Detect which cell encompasses the target text, then output its (X, Y) center coordinate. 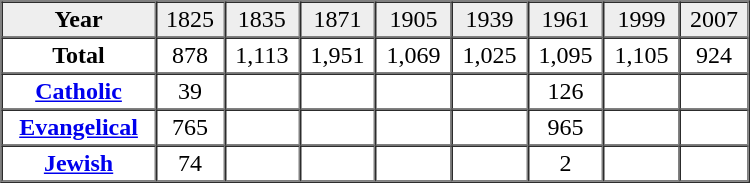
Evangelical (79, 128)
1,113 (262, 56)
1905 (413, 20)
1,025 (489, 56)
965 (566, 128)
1,095 (566, 56)
2 (566, 164)
Jewish (79, 164)
Catholic (79, 92)
Year (79, 20)
39 (190, 92)
1825 (190, 20)
Total (79, 56)
1,951 (337, 56)
1961 (566, 20)
126 (566, 92)
1871 (337, 20)
765 (190, 128)
1,105 (642, 56)
1,069 (413, 56)
1999 (642, 20)
924 (714, 56)
2007 (714, 20)
1835 (262, 20)
878 (190, 56)
74 (190, 164)
1939 (489, 20)
